Search for the cell housing the specified text and yield its (x, y) center coordinate. 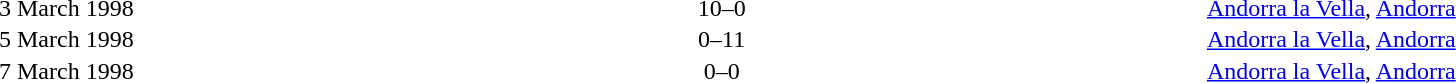
0–11 (722, 39)
